For the text-containing cell, return its midpoint in [x, y] coordinate format. 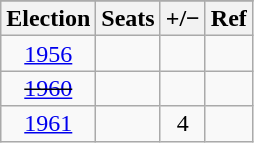
Seats [128, 18]
1960 [48, 88]
Election [48, 18]
1961 [48, 124]
1956 [48, 54]
4 [182, 124]
+/− [182, 18]
Ref [228, 18]
